Identify which cell holds the provided text, then report its [X, Y] central coordinate. 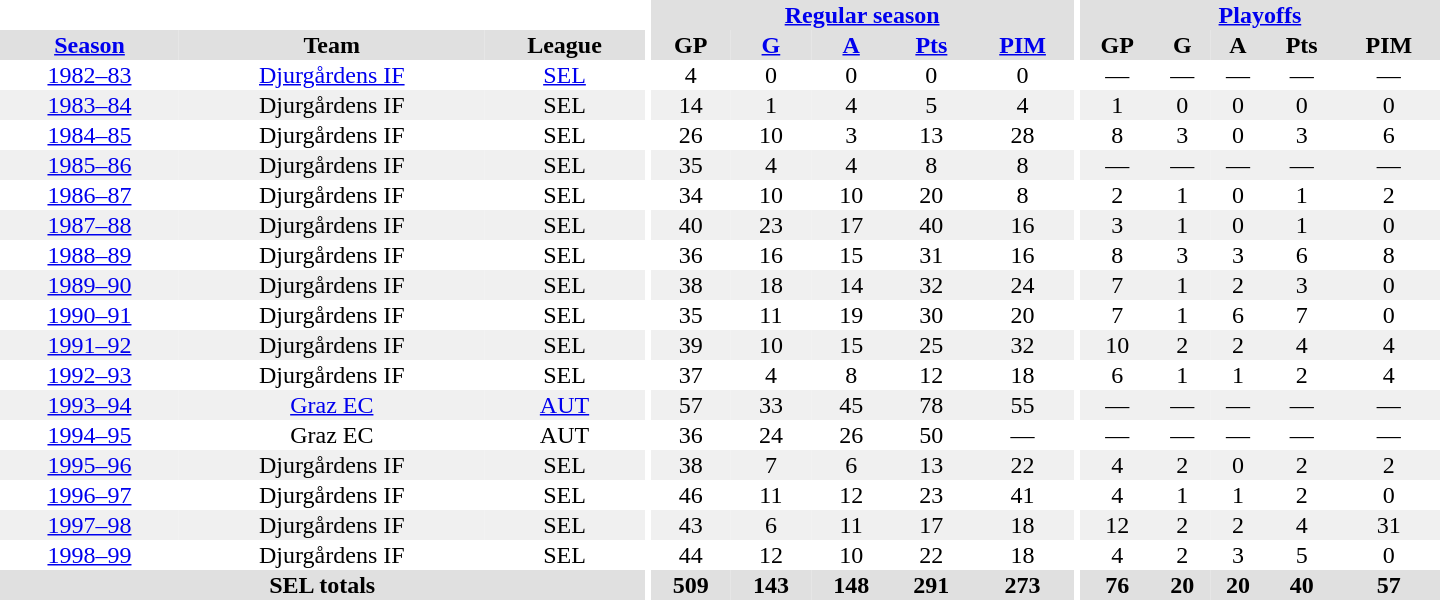
44 [691, 555]
41 [1022, 495]
25 [931, 345]
19 [851, 315]
1984–85 [90, 135]
1986–87 [90, 195]
SEL totals [322, 585]
Regular season [862, 15]
1990–91 [90, 315]
291 [931, 585]
45 [851, 405]
1991–92 [90, 345]
1997–98 [90, 525]
1985–86 [90, 165]
76 [1118, 585]
1983–84 [90, 105]
1995–96 [90, 465]
Team [332, 45]
39 [691, 345]
509 [691, 585]
37 [691, 375]
1994–95 [90, 435]
Playoffs [1260, 15]
143 [771, 585]
273 [1022, 585]
1998–99 [90, 555]
46 [691, 495]
1989–90 [90, 285]
30 [931, 315]
1996–97 [90, 495]
43 [691, 525]
Season [90, 45]
1982–83 [90, 75]
1988–89 [90, 255]
33 [771, 405]
148 [851, 585]
1993–94 [90, 405]
50 [931, 435]
League [565, 45]
55 [1022, 405]
34 [691, 195]
1992–93 [90, 375]
1987–88 [90, 225]
78 [931, 405]
28 [1022, 135]
